Find where the given text appears and provide that cell's center as [X, Y] coordinate. 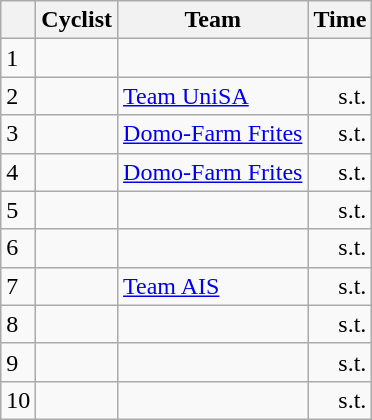
8 [18, 324]
Time [340, 20]
9 [18, 362]
2 [18, 96]
4 [18, 172]
7 [18, 286]
Team UniSA [213, 96]
1 [18, 58]
6 [18, 248]
Cyclist [77, 20]
10 [18, 400]
3 [18, 134]
Team AIS [213, 286]
Team [213, 20]
5 [18, 210]
